Scan for the cell matching the given text and deliver its [X, Y] coordinate at center. 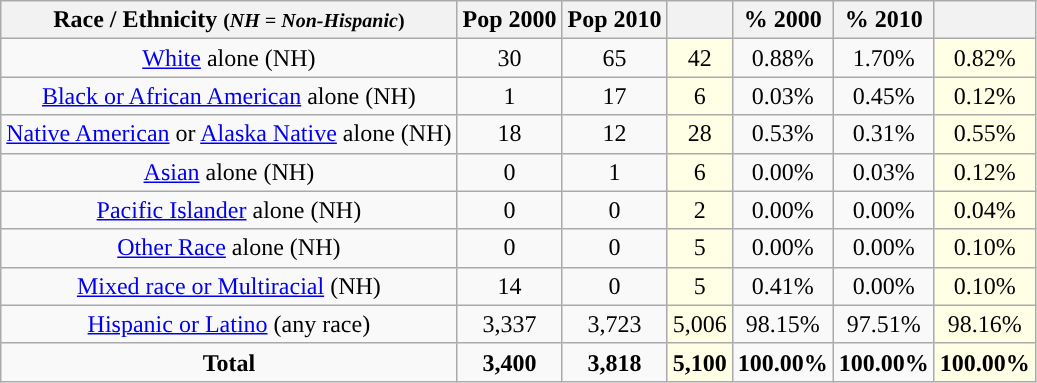
Black or African American alone (NH) [229, 96]
17 [614, 96]
% 2010 [884, 20]
Mixed race or Multiracial (NH) [229, 286]
Pop 2010 [614, 20]
28 [700, 134]
14 [510, 286]
Hispanic or Latino (any race) [229, 324]
0.41% [782, 286]
0.53% [782, 134]
0.55% [984, 134]
Other Race alone (NH) [229, 248]
3,400 [510, 362]
Race / Ethnicity (NH = Non-Hispanic) [229, 20]
Pop 2000 [510, 20]
65 [614, 58]
Native American or Alaska Native alone (NH) [229, 134]
3,723 [614, 324]
98.16% [984, 324]
3,818 [614, 362]
0.04% [984, 210]
% 2000 [782, 20]
0.45% [884, 96]
Asian alone (NH) [229, 172]
98.15% [782, 324]
5,006 [700, 324]
42 [700, 58]
Total [229, 362]
97.51% [884, 324]
0.31% [884, 134]
1.70% [884, 58]
12 [614, 134]
Pacific Islander alone (NH) [229, 210]
5,100 [700, 362]
18 [510, 134]
2 [700, 210]
3,337 [510, 324]
0.82% [984, 58]
30 [510, 58]
White alone (NH) [229, 58]
0.88% [782, 58]
